Output the (X, Y) coordinate of the center of the cell containing the given text.  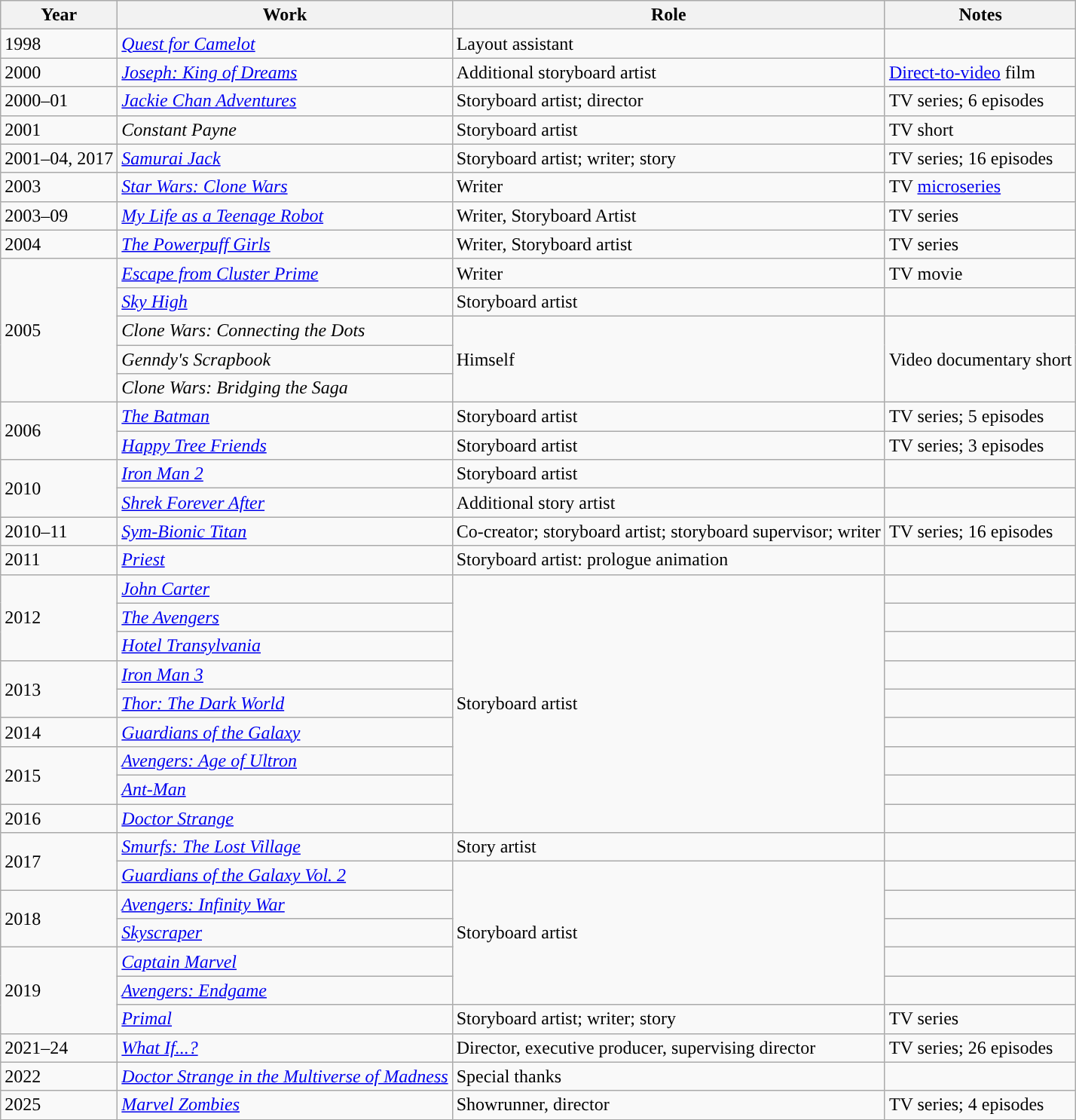
2011 (59, 560)
Avengers: Endgame (285, 990)
2014 (59, 732)
Priest (285, 560)
Samurai Jack (285, 158)
Marvel Zombies (285, 1105)
Writer, Storyboard Artist (668, 216)
TV series; 26 episodes (980, 1048)
Quest for Camelot (285, 44)
My Life as a Teenage Robot (285, 216)
Storyboard artist; director (668, 101)
Ant-Man (285, 789)
1998 (59, 44)
2010–11 (59, 531)
Constant Payne (285, 130)
2001 (59, 130)
Director, executive producer, supervising director (668, 1048)
Joseph: King of Dreams (285, 72)
2003 (59, 187)
2015 (59, 775)
2018 (59, 919)
Year (59, 15)
Iron Man 2 (285, 474)
Video documentary short (980, 359)
Doctor Strange (285, 818)
2016 (59, 818)
TV movie (980, 273)
The Batman (285, 417)
2006 (59, 431)
Thor: The Dark World (285, 703)
Guardians of the Galaxy Vol. 2 (285, 876)
Special thanks (668, 1076)
2017 (59, 861)
TV microseries (980, 187)
2012 (59, 617)
Hotel Transylvania (285, 646)
What If...? (285, 1048)
TV short (980, 130)
2022 (59, 1076)
Direct-to-video film (980, 72)
Writer, Storyboard artist (668, 244)
Escape from Cluster Prime (285, 273)
2010 (59, 488)
John Carter (285, 589)
Skyscraper (285, 933)
2021–24 (59, 1048)
The Avengers (285, 617)
Work (285, 15)
Smurfs: The Lost Village (285, 847)
Showrunner, director (668, 1105)
Notes (980, 15)
Iron Man 3 (285, 675)
Jackie Chan Adventures (285, 101)
Avengers: Age of Ultron (285, 760)
Clone Wars: Connecting the Dots (285, 330)
TV series; 5 episodes (980, 417)
2000–01 (59, 101)
2025 (59, 1105)
Clone Wars: Bridging the Saga (285, 388)
Happy Tree Friends (285, 445)
TV series; 4 episodes (980, 1105)
2000 (59, 72)
2001–04, 2017 (59, 158)
Primal (285, 1019)
TV series; 3 episodes (980, 445)
Co-creator; storyboard artist; storyboard supervisor; writer (668, 531)
2003–09 (59, 216)
Captain Marvel (285, 962)
Avengers: Infinity War (285, 904)
Role (668, 15)
Layout assistant (668, 44)
Story artist (668, 847)
Himself (668, 359)
Sky High (285, 301)
2005 (59, 330)
The Powerpuff Girls (285, 244)
2004 (59, 244)
Doctor Strange in the Multiverse of Madness (285, 1076)
TV series; 6 episodes (980, 101)
2019 (59, 990)
Additional storyboard artist (668, 72)
Shrek Forever After (285, 503)
Storyboard artist: prologue animation (668, 560)
Sym-Bionic Titan (285, 531)
Guardians of the Galaxy (285, 732)
Additional story artist (668, 503)
Genndy's Scrapbook (285, 360)
2013 (59, 689)
Star Wars: Clone Wars (285, 187)
